Return the [x, y] coordinate for the center point of the cell that contains the specified text.  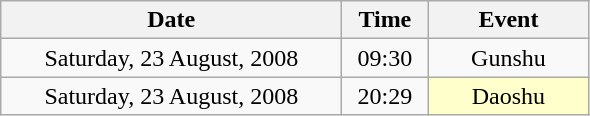
Gunshu [508, 58]
Date [172, 20]
Daoshu [508, 96]
Time [385, 20]
20:29 [385, 96]
09:30 [385, 58]
Event [508, 20]
